From the cell containing the given text, extract its center point as (X, Y) coordinate. 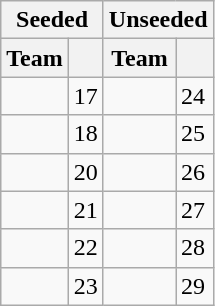
Unseeded (158, 20)
22 (86, 248)
25 (195, 134)
26 (195, 172)
18 (86, 134)
23 (86, 286)
21 (86, 210)
17 (86, 96)
28 (195, 248)
27 (195, 210)
Seeded (52, 20)
24 (195, 96)
29 (195, 286)
20 (86, 172)
